Pinpoint the cell where the given text exists, returning its [X, Y] midpoint coordinate. 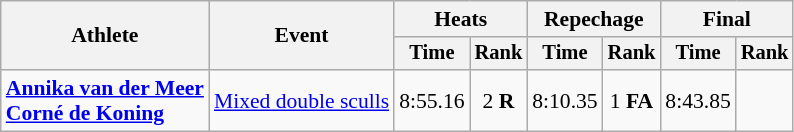
2 R [499, 100]
Final [726, 19]
Heats [460, 19]
Annika van der MeerCorné de Koning [105, 100]
Event [302, 36]
8:10.35 [564, 100]
1 FA [632, 100]
Athlete [105, 36]
8:43.85 [698, 100]
Repechage [594, 19]
8:55.16 [432, 100]
Mixed double sculls [302, 100]
